From the cell containing the given text, extract its center point as [X, Y] coordinate. 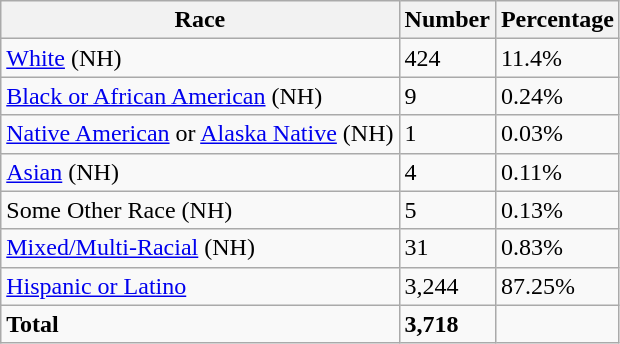
0.13% [557, 210]
Native American or Alaska Native (NH) [200, 134]
9 [447, 96]
31 [447, 248]
424 [447, 58]
Mixed/Multi-Racial (NH) [200, 248]
Number [447, 20]
Asian (NH) [200, 172]
Race [200, 20]
4 [447, 172]
Percentage [557, 20]
Hispanic or Latino [200, 286]
3,244 [447, 286]
5 [447, 210]
3,718 [447, 324]
0.03% [557, 134]
1 [447, 134]
Some Other Race (NH) [200, 210]
0.24% [557, 96]
Total [200, 324]
0.83% [557, 248]
11.4% [557, 58]
87.25% [557, 286]
Black or African American (NH) [200, 96]
White (NH) [200, 58]
0.11% [557, 172]
